Identify which cell holds the provided text, then report its [X, Y] central coordinate. 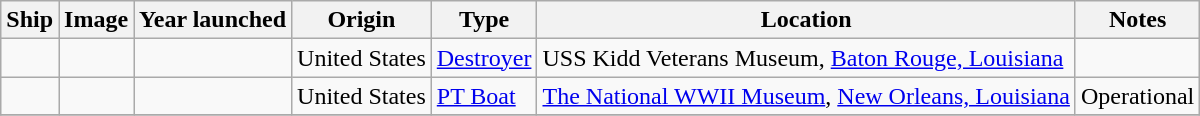
Ship [30, 20]
Notes [1137, 20]
Type [484, 20]
Destroyer [484, 58]
PT Boat [484, 96]
Origin [362, 20]
Year launched [213, 20]
The National WWII Museum, New Orleans, Louisiana [806, 96]
Location [806, 20]
Operational [1137, 96]
Image [96, 20]
USS Kidd Veterans Museum, Baton Rouge, Louisiana [806, 58]
